Detect which cell encompasses the target text, then output its [X, Y] center coordinate. 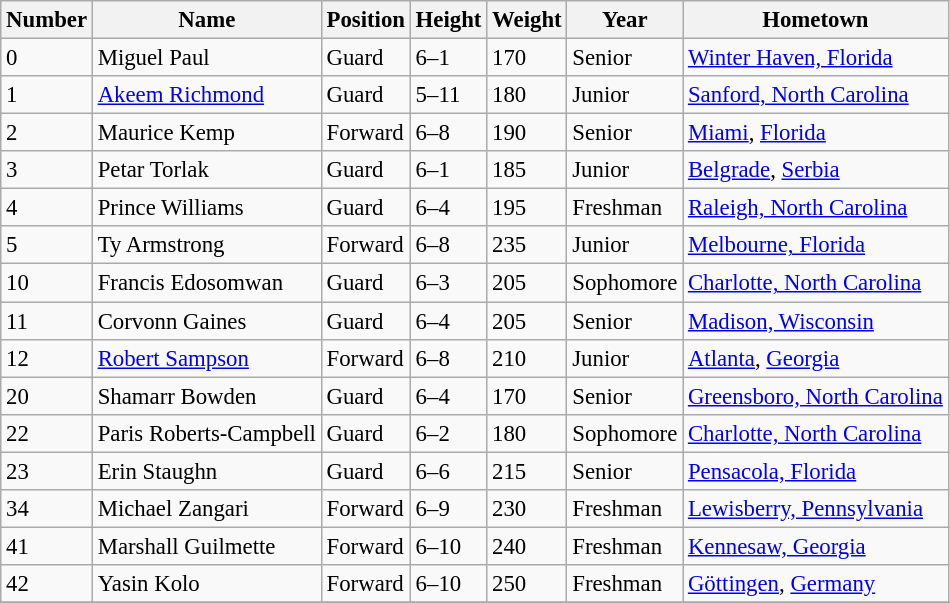
Melbourne, Florida [816, 245]
20 [47, 396]
215 [527, 471]
Michael Zangari [206, 509]
Position [366, 20]
0 [47, 58]
3 [47, 170]
Yasin Kolo [206, 584]
Sanford, North Carolina [816, 95]
240 [527, 546]
41 [47, 546]
Number [47, 20]
Year [625, 20]
4 [47, 208]
Raleigh, North Carolina [816, 208]
Height [448, 20]
Winter Haven, Florida [816, 58]
6–6 [448, 471]
23 [47, 471]
Hometown [816, 20]
2 [47, 133]
Marshall Guilmette [206, 546]
Miami, Florida [816, 133]
Belgrade, Serbia [816, 170]
6–2 [448, 433]
Göttingen, Germany [816, 584]
Maurice Kemp [206, 133]
34 [47, 509]
Name [206, 20]
235 [527, 245]
190 [527, 133]
Pensacola, Florida [816, 471]
Greensboro, North Carolina [816, 396]
6–3 [448, 283]
10 [47, 283]
11 [47, 321]
Atlanta, Georgia [816, 358]
Erin Staughn [206, 471]
230 [527, 509]
250 [527, 584]
Ty Armstrong [206, 245]
22 [47, 433]
210 [527, 358]
Francis Edosomwan [206, 283]
Paris Roberts-Campbell [206, 433]
Prince Williams [206, 208]
Shamarr Bowden [206, 396]
1 [47, 95]
42 [47, 584]
Robert Sampson [206, 358]
195 [527, 208]
Akeem Richmond [206, 95]
5 [47, 245]
Petar Torlak [206, 170]
Madison, Wisconsin [816, 321]
Corvonn Gaines [206, 321]
Miguel Paul [206, 58]
Weight [527, 20]
Lewisberry, Pennsylvania [816, 509]
12 [47, 358]
185 [527, 170]
6–9 [448, 509]
Kennesaw, Georgia [816, 546]
5–11 [448, 95]
